Return the (x, y) coordinate for the center point of the cell that contains the specified text.  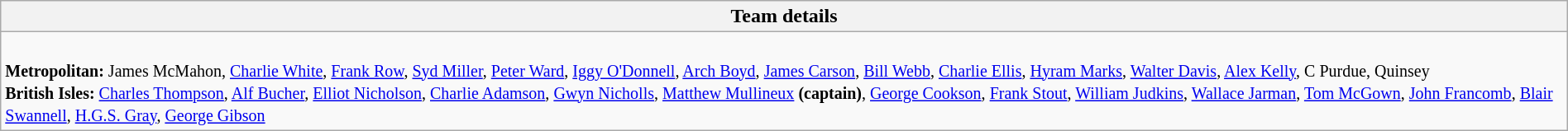
Team details (784, 16)
